Provide the [x, y] coordinate of the cell's center where the given text is located.  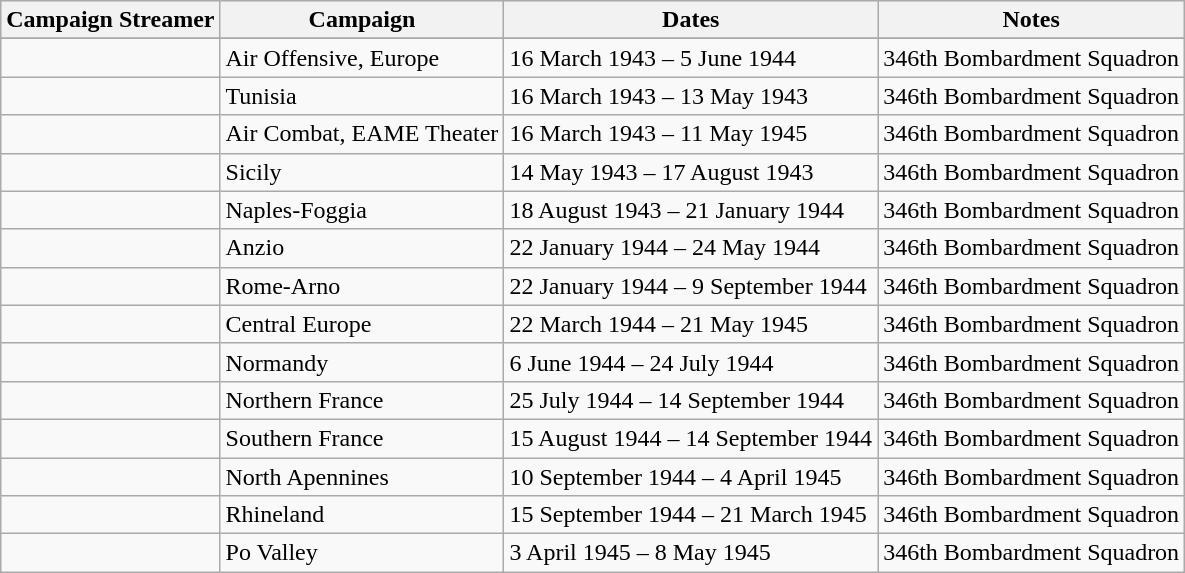
Northern France [362, 400]
Southern France [362, 438]
Campaign Streamer [110, 20]
Air Offensive, Europe [362, 58]
Central Europe [362, 324]
Normandy [362, 362]
22 March 1944 – 21 May 1945 [691, 324]
Sicily [362, 172]
Anzio [362, 248]
15 September 1944 – 21 March 1945 [691, 515]
22 January 1944 – 9 September 1944 [691, 286]
Rhineland [362, 515]
Tunisia [362, 96]
18 August 1943 – 21 January 1944 [691, 210]
16 March 1943 – 13 May 1943 [691, 96]
North Apennines [362, 477]
Notes [1032, 20]
16 March 1943 – 5 June 1944 [691, 58]
6 June 1944 – 24 July 1944 [691, 362]
Rome-Arno [362, 286]
3 April 1945 – 8 May 1945 [691, 553]
Air Combat, EAME Theater [362, 134]
14 May 1943 – 17 August 1943 [691, 172]
Po Valley [362, 553]
10 September 1944 – 4 April 1945 [691, 477]
Dates [691, 20]
Campaign [362, 20]
Naples-Foggia [362, 210]
16 March 1943 – 11 May 1945 [691, 134]
25 July 1944 – 14 September 1944 [691, 400]
15 August 1944 – 14 September 1944 [691, 438]
22 January 1944 – 24 May 1944 [691, 248]
